Output the (X, Y) coordinate of the center of the cell containing the given text.  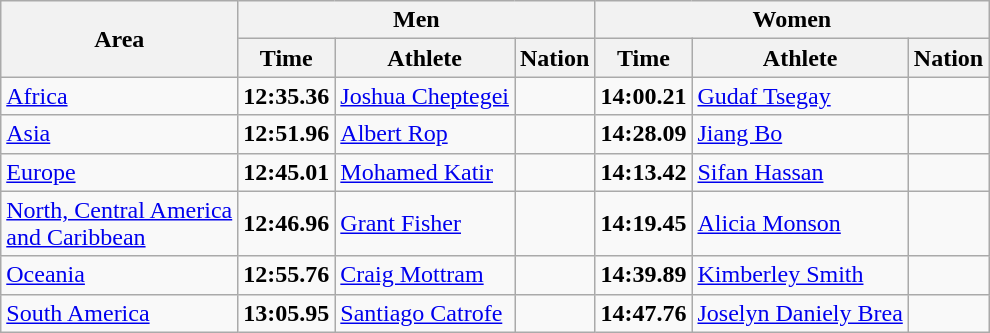
14:47.76 (644, 313)
14:28.09 (644, 134)
Joselyn Daniely Brea (800, 313)
Gudaf Tsegay (800, 96)
Oceania (120, 275)
Sifan Hassan (800, 172)
South America (120, 313)
12:51.96 (286, 134)
14:13.42 (644, 172)
Jiang Bo (800, 134)
Europe (120, 172)
Asia (120, 134)
Joshua Cheptegei (425, 96)
Mohamed Katir (425, 172)
Grant Fisher (425, 224)
Africa (120, 96)
12:46.96 (286, 224)
Alicia Monson (800, 224)
Craig Mottram (425, 275)
13:05.95 (286, 313)
Area (120, 39)
Santiago Catrofe (425, 313)
14:19.45 (644, 224)
12:55.76 (286, 275)
Women (792, 20)
Albert Rop (425, 134)
Men (416, 20)
Kimberley Smith (800, 275)
North, Central America and Caribbean (120, 224)
14:39.89 (644, 275)
14:00.21 (644, 96)
12:45.01 (286, 172)
12:35.36 (286, 96)
